Extract the [x, y] coordinate from the center of the cell holding the provided text.  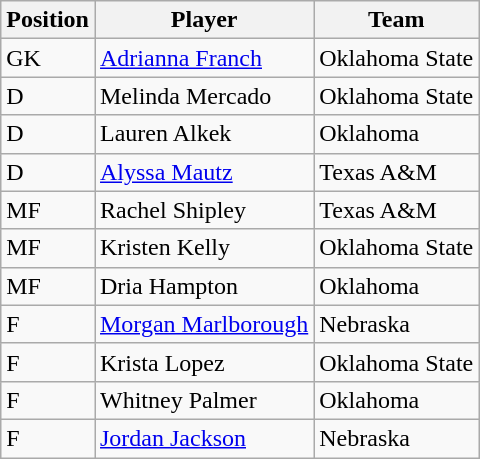
Lauren Alkek [204, 134]
Adrianna Franch [204, 58]
Whitney Palmer [204, 400]
Morgan Marlborough [204, 324]
Alyssa Mautz [204, 172]
GK [48, 58]
Rachel Shipley [204, 210]
Team [396, 20]
Krista Lopez [204, 362]
Jordan Jackson [204, 438]
Dria Hampton [204, 286]
Player [204, 20]
Kristen Kelly [204, 248]
Position [48, 20]
Melinda Mercado [204, 96]
